From the cell containing the given text, extract its center point as (x, y) coordinate. 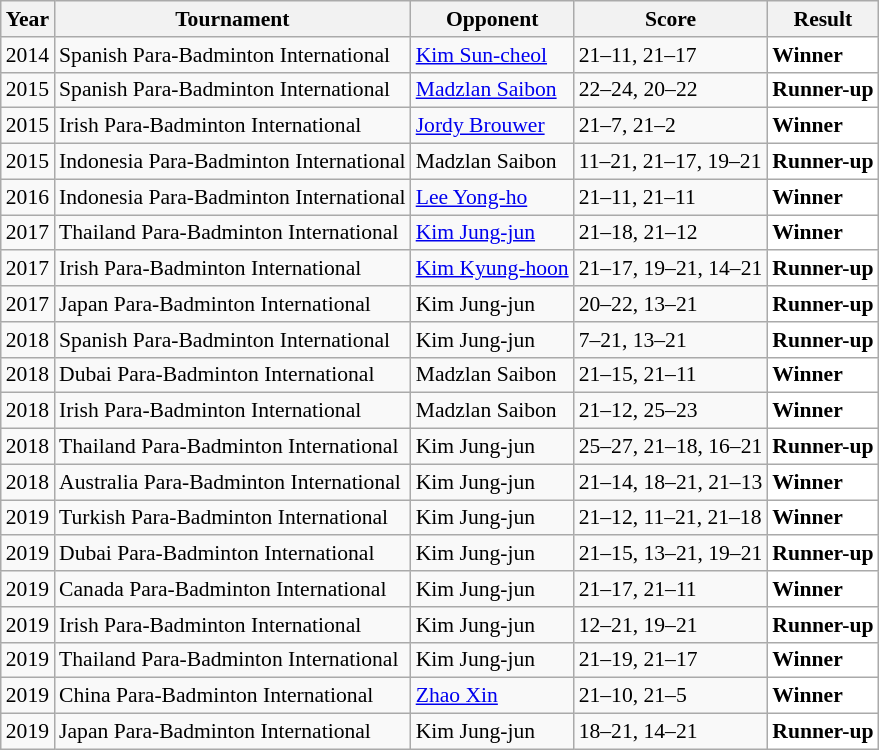
21–15, 13–21, 19–21 (671, 554)
21–14, 18–21, 21–13 (671, 482)
Turkish Para-Badminton International (232, 518)
Year (28, 19)
21–18, 21–12 (671, 233)
Lee Yong-ho (492, 197)
Canada Para-Badminton International (232, 589)
2014 (28, 55)
21–10, 21–5 (671, 696)
7–21, 13–21 (671, 340)
22–24, 20–22 (671, 90)
21–7, 21–2 (671, 126)
18–21, 14–21 (671, 732)
Opponent (492, 19)
Zhao Xin (492, 696)
25–27, 21–18, 16–21 (671, 447)
21–19, 21–17 (671, 660)
Kim Kyung-hoon (492, 269)
Australia Para-Badminton International (232, 482)
China Para-Badminton International (232, 696)
Kim Sun-cheol (492, 55)
Jordy Brouwer (492, 126)
11–21, 21–17, 19–21 (671, 162)
21–12, 25–23 (671, 411)
21–11, 21–17 (671, 55)
2016 (28, 197)
21–11, 21–11 (671, 197)
Result (822, 19)
21–12, 11–21, 21–18 (671, 518)
12–21, 19–21 (671, 625)
Score (671, 19)
21–17, 21–11 (671, 589)
21–17, 19–21, 14–21 (671, 269)
Tournament (232, 19)
21–15, 21–11 (671, 375)
20–22, 13–21 (671, 304)
